Find where the given text appears and provide that cell's center as (x, y) coordinate. 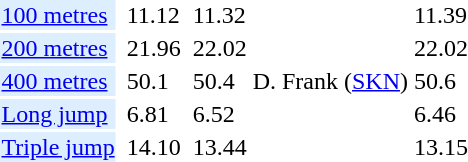
6.52 (220, 114)
D. Frank (SKN) (330, 81)
11.12 (154, 15)
50.1 (154, 81)
13.44 (220, 147)
Long jump (58, 114)
50.4 (220, 81)
11.32 (220, 15)
22.02 (220, 48)
21.96 (154, 48)
6.81 (154, 114)
14.10 (154, 147)
Triple jump (58, 147)
400 metres (58, 81)
200 metres (58, 48)
100 metres (58, 15)
